Locate the cell with the specified text and output its (x, y) center coordinate. 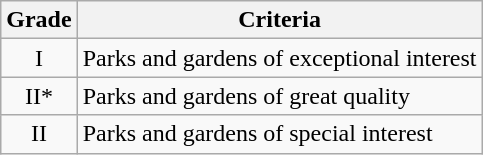
Parks and gardens of great quality (280, 96)
I (39, 58)
Parks and gardens of special interest (280, 134)
Grade (39, 20)
Parks and gardens of exceptional interest (280, 58)
Criteria (280, 20)
II (39, 134)
II* (39, 96)
